Identify which cell holds the provided text, then report its [X, Y] central coordinate. 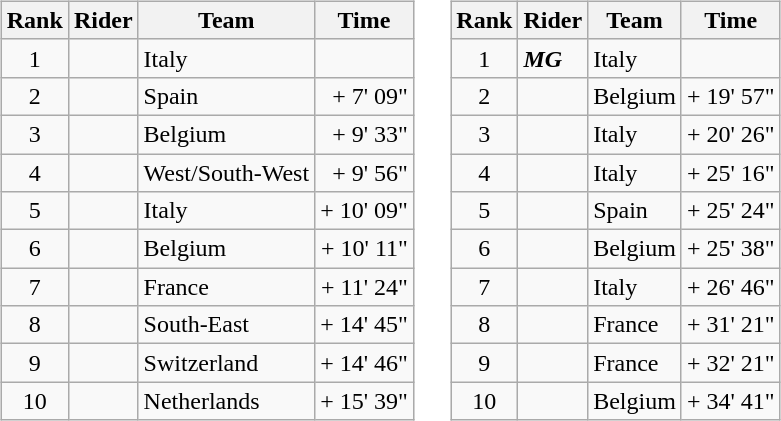
MG [553, 58]
+ 9' 33" [364, 134]
+ 25' 24" [730, 211]
+ 19' 57" [730, 96]
+ 14' 45" [364, 325]
West/South-West [226, 173]
+ 32' 21" [730, 363]
Netherlands [226, 401]
+ 25' 38" [730, 249]
+ 14' 46" [364, 363]
+ 9' 56" [364, 173]
+ 11' 24" [364, 287]
+ 31' 21" [730, 325]
Switzerland [226, 363]
+ 20' 26" [730, 134]
+ 7' 09" [364, 96]
+ 34' 41" [730, 401]
+ 10' 09" [364, 211]
South-East [226, 325]
+ 26' 46" [730, 287]
+ 10' 11" [364, 249]
+ 15' 39" [364, 401]
+ 25' 16" [730, 173]
